Return the [x, y] coordinate for the center point of the cell that contains the specified text.  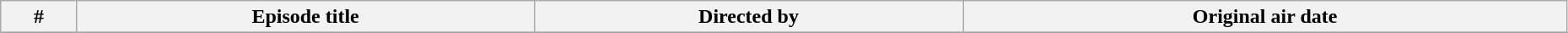
# [39, 17]
Directed by [749, 17]
Episode title [305, 17]
Original air date [1265, 17]
